Pinpoint the cell where the given text exists, returning its (x, y) midpoint coordinate. 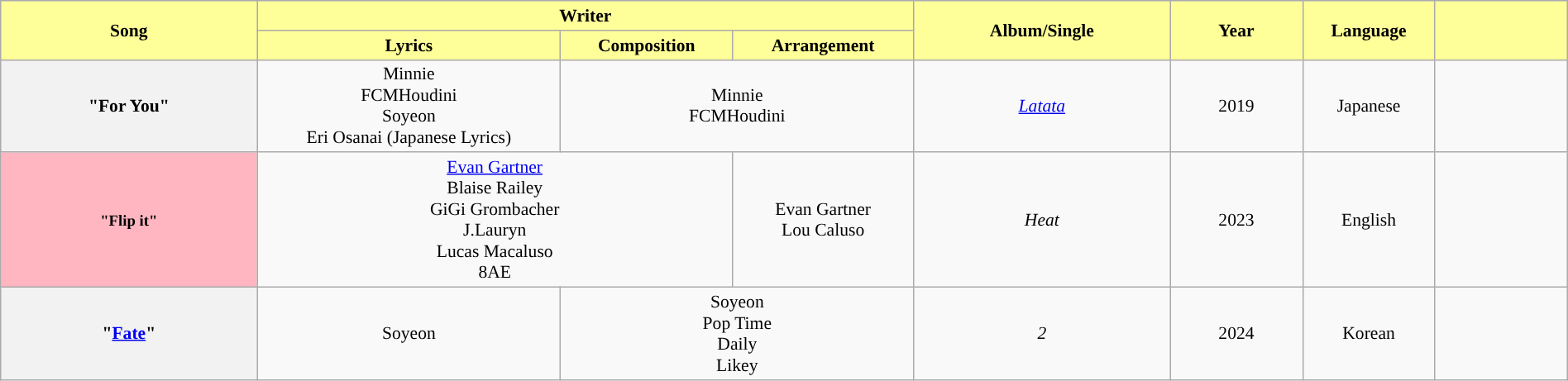
Evan Gartner Blaise Railey GiGi Grombacher J.Lauryn Lucas Macaluso 8AE (495, 220)
2023 (1236, 220)
Composition (647, 45)
Japanese (1369, 106)
2 (1042, 333)
Latata (1042, 106)
2019 (1236, 106)
Song (129, 30)
MinnieFCMHoudini (738, 106)
Language (1369, 30)
MinnieFCMHoudiniSoyeonEri Osanai (Japanese Lyrics) (409, 106)
Writer (586, 16)
Year (1236, 30)
Korean (1369, 333)
Album/Single (1042, 30)
Lyrics (409, 45)
"For You" (129, 106)
"Fate" (129, 333)
Evan Gartner Lou Caluso (822, 220)
"Flip it" (129, 220)
English (1369, 220)
Arrangement (822, 45)
Soyeon (409, 333)
2024 (1236, 333)
SoyeonPop TimeDailyLikey (738, 333)
Heat (1042, 220)
